Capture the cell that displays the provided text and extract its [x, y] central coordinate. 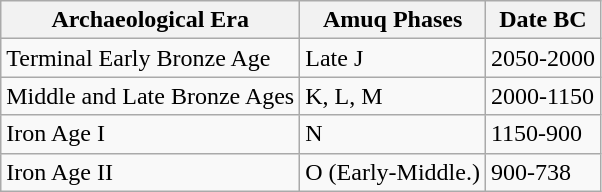
O (Early-Middle.) [393, 172]
K, L, M [393, 96]
Middle and Late Bronze Ages [150, 96]
900-738 [542, 172]
1150-900 [542, 134]
Amuq Phases [393, 20]
Iron Age I [150, 134]
2050-2000 [542, 58]
Archaeological Era [150, 20]
Terminal Early Bronze Age [150, 58]
Iron Age II [150, 172]
Late J [393, 58]
2000-1150 [542, 96]
N [393, 134]
Date BC [542, 20]
